Find where the given text appears and provide that cell's center as [x, y] coordinate. 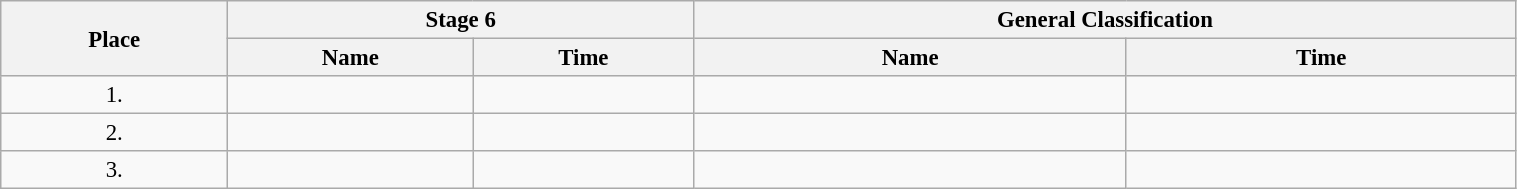
General Classification [1105, 20]
Stage 6 [461, 20]
1. [114, 95]
2. [114, 133]
3. [114, 170]
Place [114, 38]
